Output the (x, y) coordinate of the center of the cell containing the given text.  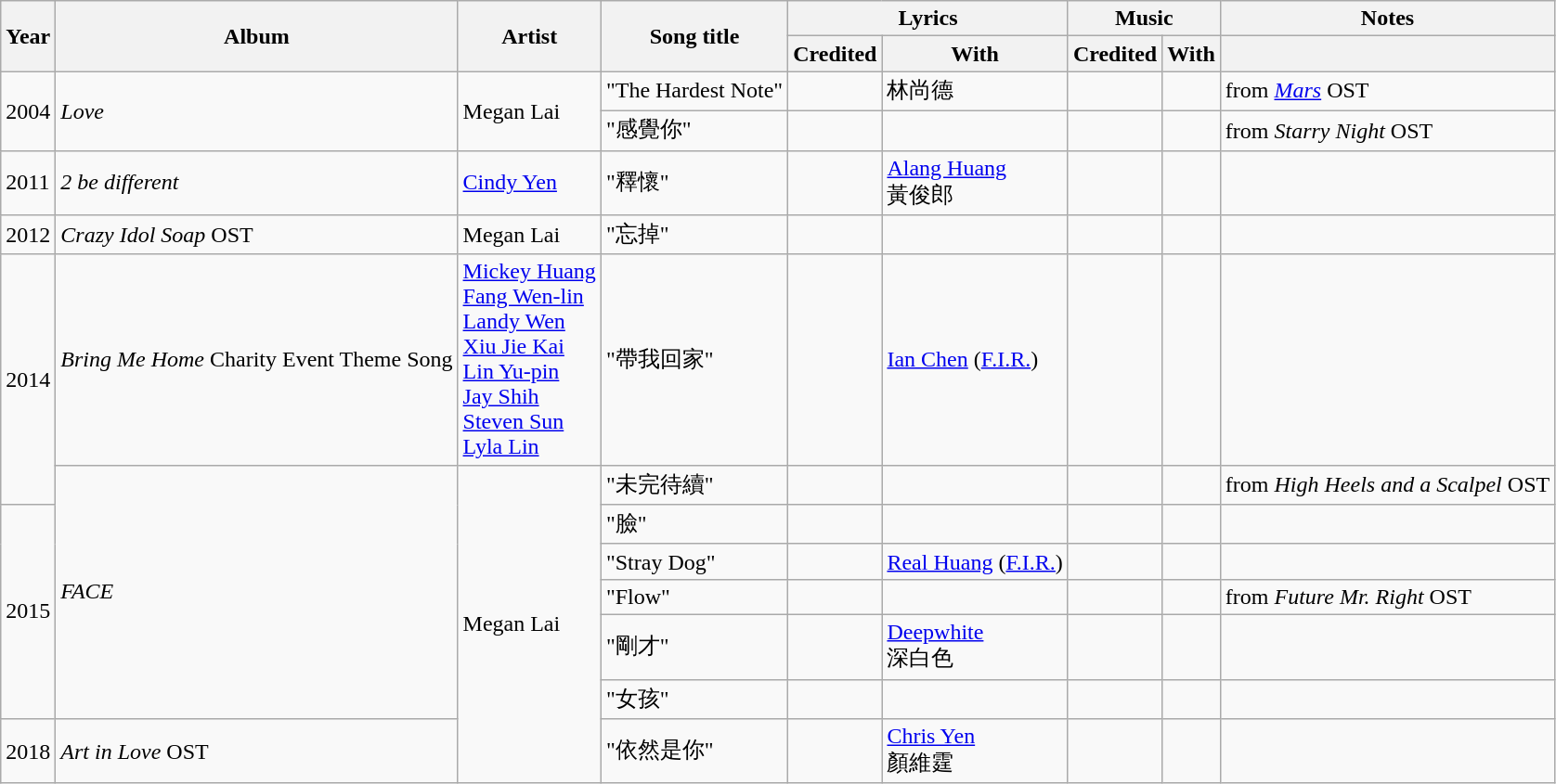
from Mars OST (1387, 91)
"未完待續" (694, 484)
Alang Huang黃俊郎 (975, 183)
from Starry Night OST (1387, 130)
"帶我回家" (694, 360)
"臉" (694, 525)
2 be different (256, 183)
2004 (28, 111)
"女孩" (694, 700)
from High Heels and a Scalpel OST (1387, 484)
Deepwhite深白色 (975, 647)
"Flow" (694, 597)
Love (256, 111)
Music (1144, 19)
FACE (256, 592)
"The Hardest Note" (694, 91)
2014 (28, 379)
Mickey HuangFang Wen-linLandy WenXiu Jie KaiLin Yu-pinJay ShihSteven SunLyla Lin (529, 360)
Year (28, 36)
Song title (694, 36)
2018 (28, 752)
Album (256, 36)
Artist (529, 36)
"感覺你" (694, 130)
Lyrics (928, 19)
"忘掉" (694, 236)
Chris Yen顏維霆 (975, 752)
林尚德 (975, 91)
"Stray Dog" (694, 561)
2012 (28, 236)
Art in Love OST (256, 752)
Bring Me Home Charity Event Theme Song (256, 360)
2011 (28, 183)
from Future Mr. Right OST (1387, 597)
2015 (28, 612)
Cindy Yen (529, 183)
Ian Chen (F.I.R.) (975, 360)
"剛才" (694, 647)
Crazy Idol Soap OST (256, 236)
Real Huang (F.I.R.) (975, 561)
"釋懷" (694, 183)
Notes (1387, 19)
"依然是你" (694, 752)
